Extract the [X, Y] coordinate from the center of the cell holding the provided text.  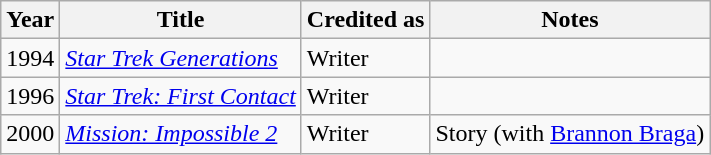
Year [30, 20]
Star Trek: First Contact [181, 96]
Notes [570, 20]
2000 [30, 134]
Credited as [366, 20]
Story (with Brannon Braga) [570, 134]
1994 [30, 58]
Title [181, 20]
Star Trek Generations [181, 58]
1996 [30, 96]
Mission: Impossible 2 [181, 134]
